Return the (x, y) coordinate for the center point of the cell that contains the specified text.  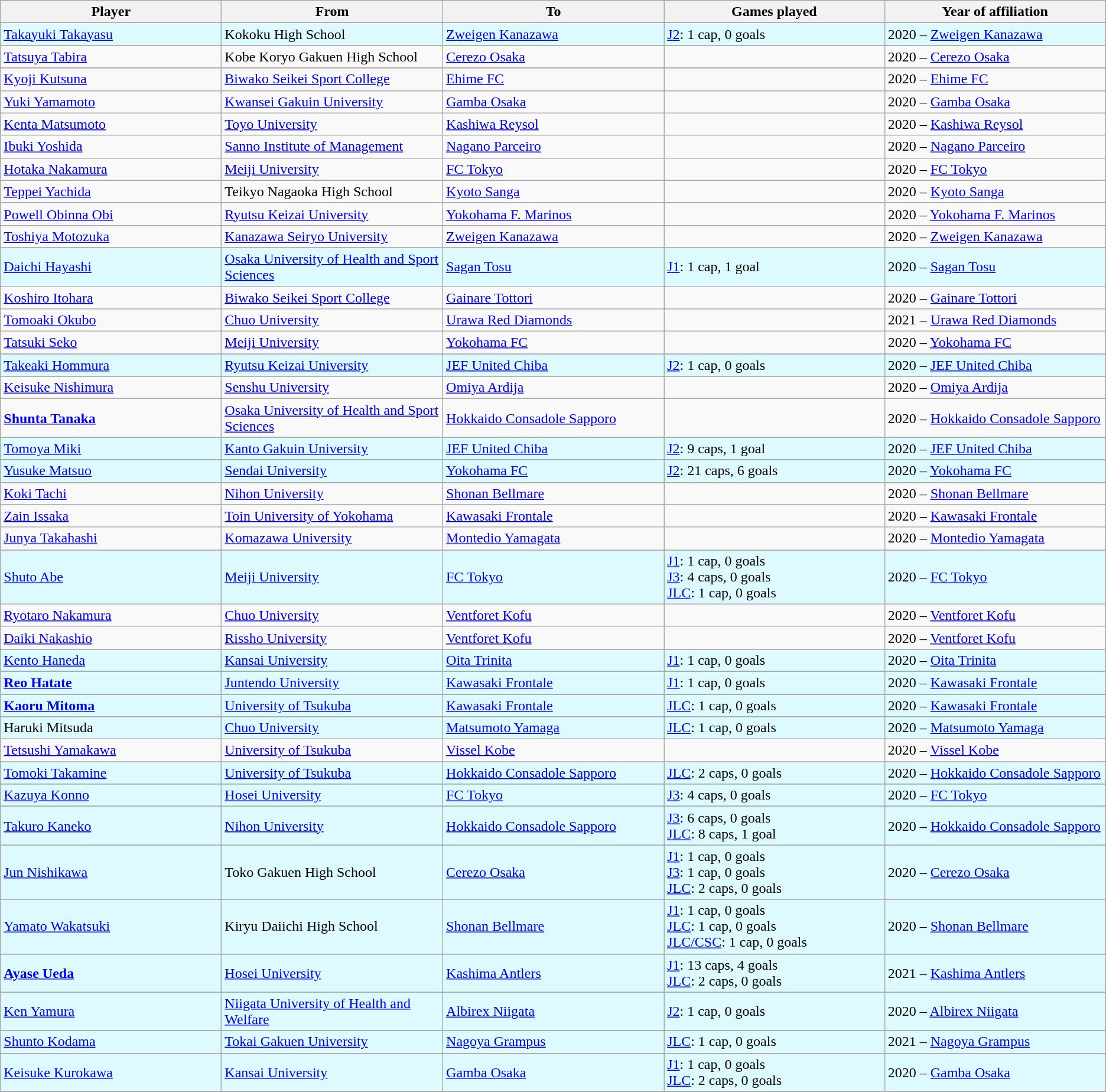
Gainare Tottori (554, 297)
Sagan Tosu (554, 267)
Teikyo Nagaoka High School (332, 191)
Matsumoto Yamaga (554, 728)
Yusuke Matsuo (111, 471)
Player (111, 12)
Reo Hatate (111, 682)
J1: 1 cap, 1 goal (775, 267)
Toin University of Yokohama (332, 516)
2020 – Nagano Parceiro (995, 147)
Sanno Institute of Management (332, 147)
Kashiwa Reysol (554, 124)
2020 – Gainare Tottori (995, 297)
To (554, 12)
Kaoru Mitoma (111, 705)
Hotaka Nakamura (111, 169)
Kiryu Daiichi High School (332, 927)
JLC: 2 caps, 0 goals (775, 773)
Zain Issaka (111, 516)
Keisuke Kurokawa (111, 1072)
Kazuya Konno (111, 795)
Montedio Yamagata (554, 538)
Kashima Antlers (554, 973)
J1: 1 cap, 0 goalsJLC: 2 caps, 0 goals (775, 1072)
Yokohama F. Marinos (554, 214)
2020 – Yokohama F. Marinos (995, 214)
Tomoki Takamine (111, 773)
Ehime FC (554, 79)
J1: 1 cap, 0 goalsJ3: 1 cap, 0 goalsJLC: 2 caps, 0 goals (775, 872)
J2: 21 caps, 6 goals (775, 471)
Kenta Matsumoto (111, 124)
Shunto Kodama (111, 1042)
Ken Yamura (111, 1012)
Tetsushi Yamakawa (111, 750)
Kyoji Kutsuna (111, 79)
Keisuke Nishimura (111, 388)
Kobe Koryo Gakuen High School (332, 57)
Year of affiliation (995, 12)
Tokai Gakuen University (332, 1042)
J2: 9 caps, 1 goal (775, 448)
J1: 1 cap, 0 goalsJ3: 4 caps, 0 goalsJLC: 1 cap, 0 goals (775, 577)
Omiya Ardija (554, 388)
2020 – Kyoto Sanga (995, 191)
Niigata University of Health and Welfare (332, 1012)
2020 – Vissel Kobe (995, 750)
Kokoku High School (332, 34)
Vissel Kobe (554, 750)
Oita Trinita (554, 660)
Kento Haneda (111, 660)
Albirex Niigata (554, 1012)
Kanazawa Seiryo University (332, 236)
Tatsuki Seko (111, 343)
Sendai University (332, 471)
Yamato Wakatsuki (111, 927)
Juntendo University (332, 682)
2020 – Kashiwa Reysol (995, 124)
Shuto Abe (111, 577)
Rissho University (332, 638)
Toshiya Motozuka (111, 236)
Kyoto Sanga (554, 191)
Kanto Gakuin University (332, 448)
J3: 6 caps, 0 goalsJLC: 8 caps, 1 goal (775, 826)
Tatsuya Tabira (111, 57)
Junya Takahashi (111, 538)
2020 – Omiya Ardija (995, 388)
Takeaki Hommura (111, 365)
2020 – Albirex Niigata (995, 1012)
2020 – Montedio Yamagata (995, 538)
J1: 13 caps, 4 goalsJLC: 2 caps, 0 goals (775, 973)
Ryotaro Nakamura (111, 615)
2020 – Ehime FC (995, 79)
Daichi Hayashi (111, 267)
Urawa Red Diamonds (554, 320)
J3: 4 caps, 0 goals (775, 795)
Tomoya Miki (111, 448)
Senshu University (332, 388)
Toko Gakuen High School (332, 872)
From (332, 12)
2021 – Urawa Red Diamonds (995, 320)
Kwansei Gakuin University (332, 102)
Tomoaki Okubo (111, 320)
Haruki Mitsuda (111, 728)
Komazawa University (332, 538)
Yuki Yamamoto (111, 102)
Ibuki Yoshida (111, 147)
2020 – Sagan Tosu (995, 267)
Games played (775, 12)
Daiki Nakashio (111, 638)
Koki Tachi (111, 493)
2020 – Matsumoto Yamaga (995, 728)
Takayuki Takayasu (111, 34)
Jun Nishikawa (111, 872)
J1: 1 cap, 0 goalsJLC: 1 cap, 0 goalsJLC/CSC: 1 cap, 0 goals (775, 927)
Shunta Tanaka (111, 418)
Teppei Yachida (111, 191)
Koshiro Itohara (111, 297)
Toyo University (332, 124)
2021 – Nagoya Grampus (995, 1042)
Nagoya Grampus (554, 1042)
2020 – Oita Trinita (995, 660)
2021 – Kashima Antlers (995, 973)
Nagano Parceiro (554, 147)
Ayase Ueda (111, 973)
Powell Obinna Obi (111, 214)
Takuro Kaneko (111, 826)
